Pinpoint the cell where the given text exists, returning its (X, Y) midpoint coordinate. 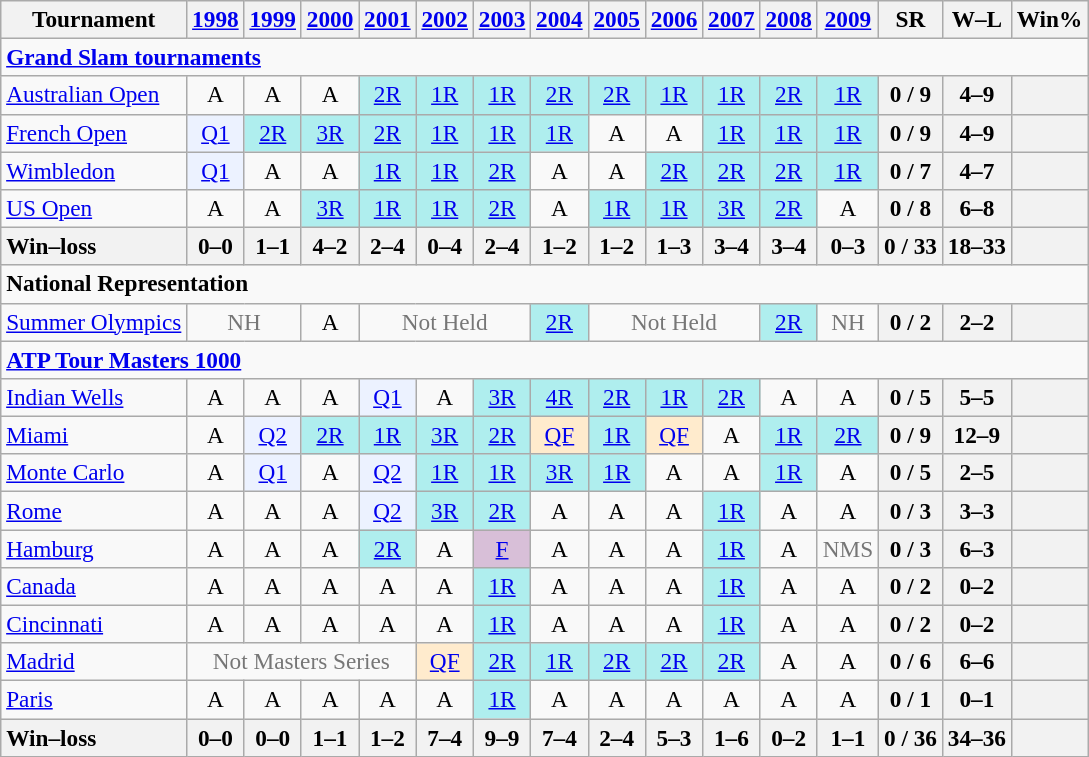
0–3 (848, 246)
2005 (616, 19)
2006 (674, 19)
6–8 (976, 208)
4R (560, 397)
NMS (848, 548)
National Representation (544, 284)
2–5 (976, 473)
1–6 (732, 737)
Monte Carlo (94, 473)
2009 (848, 19)
0 / 33 (911, 246)
French Open (94, 133)
3–3 (976, 510)
0 / 6 (911, 662)
ATP Tour Masters 1000 (544, 359)
Australian Open (94, 95)
Not Masters Series (302, 662)
0 / 7 (911, 170)
Win% (1049, 19)
2004 (560, 19)
2–2 (976, 322)
0–1 (976, 699)
Miami (94, 435)
5–5 (976, 397)
4–7 (976, 170)
12–9 (976, 435)
2000 (330, 19)
Rome (94, 510)
2003 (502, 19)
6–3 (976, 548)
1999 (272, 19)
0 / 36 (911, 737)
Wimbledon (94, 170)
US Open (94, 208)
6–6 (976, 662)
34–36 (976, 737)
5–3 (674, 737)
Hamburg (94, 548)
Indian Wells (94, 397)
1–3 (674, 246)
Cincinnati (94, 624)
Paris (94, 699)
Grand Slam tournaments (544, 57)
F (502, 548)
0–4 (444, 246)
9–9 (502, 737)
Tournament (94, 19)
4–2 (330, 246)
18–33 (976, 246)
W–L (976, 19)
2002 (444, 19)
0 / 8 (911, 208)
1998 (216, 19)
0 / 1 (911, 699)
Summer Olympics (94, 322)
Madrid (94, 662)
2007 (732, 19)
Canada (94, 586)
2001 (388, 19)
SR (911, 19)
2008 (788, 19)
